Output the (X, Y) coordinate of the center of the cell containing the given text.  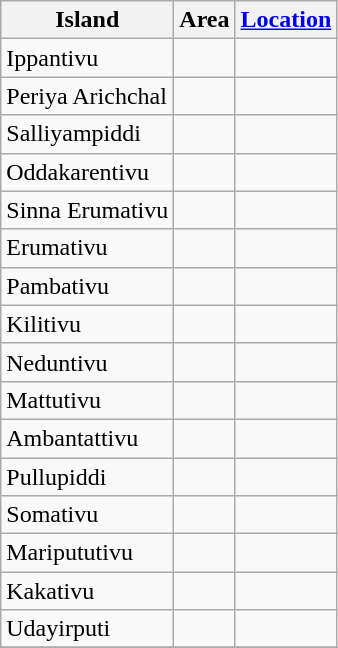
Erumativu (88, 248)
Periya Arichchal (88, 96)
Mattutivu (88, 400)
Kakativu (88, 591)
Pambativu (88, 286)
Ambantattivu (88, 438)
Neduntivu (88, 362)
Island (88, 20)
Udayirputi (88, 629)
Ippantivu (88, 58)
Area (204, 20)
Oddakarentivu (88, 172)
Sinna Erumativu (88, 210)
Location (286, 20)
Maripututivu (88, 553)
Salliyampiddi (88, 134)
Kilitivu (88, 324)
Pullupiddi (88, 477)
Somativu (88, 515)
